Detect which cell encompasses the target text, then output its [x, y] center coordinate. 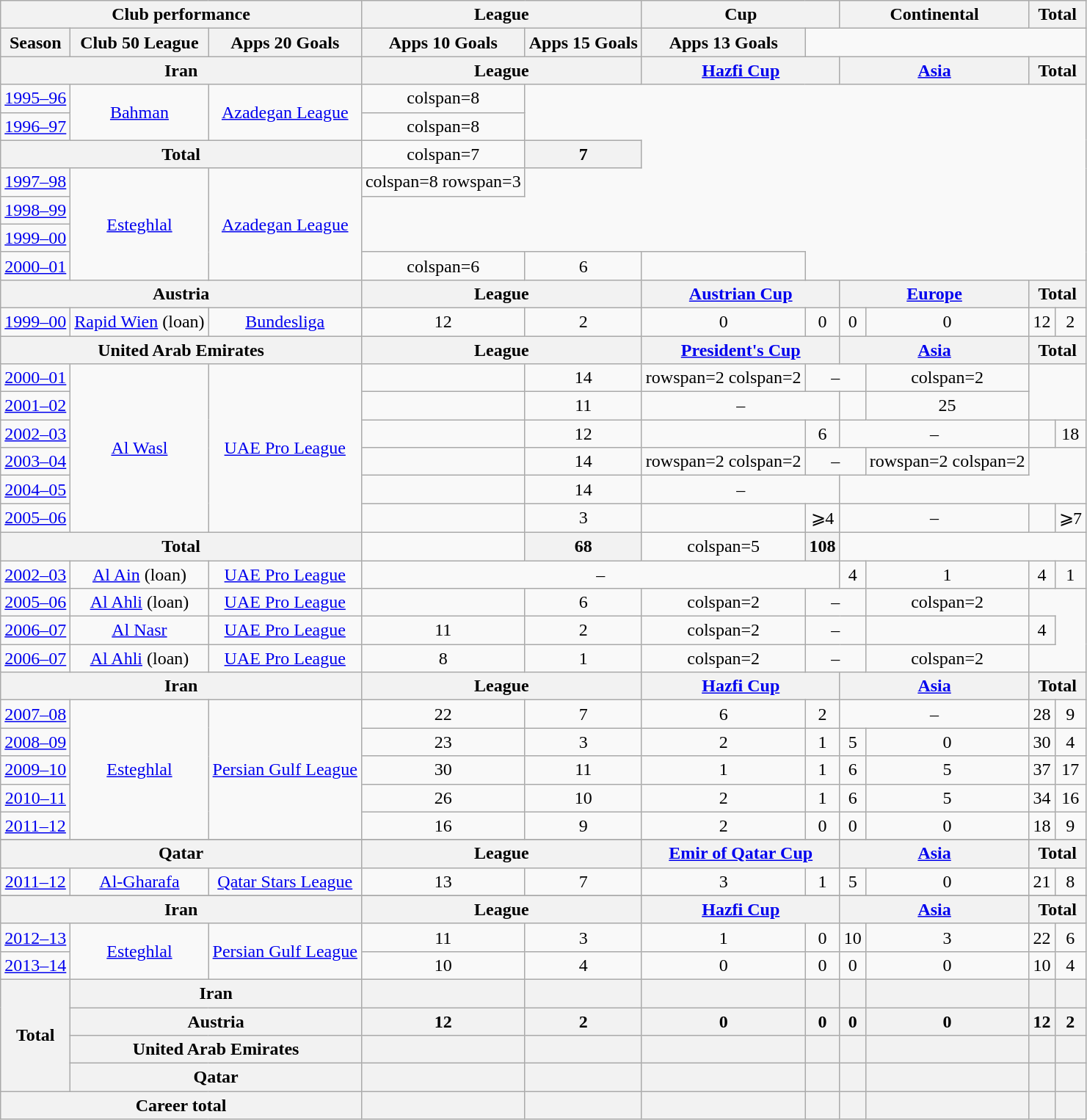
Emir of Qatar Cup [741, 854]
2003–04 [35, 462]
Bundesliga [285, 321]
colspan=5 [724, 546]
21 [1042, 881]
25 [947, 406]
2013–14 [35, 965]
Continental [934, 15]
Al Ain (loan) [139, 575]
2009–10 [35, 770]
108 [822, 546]
Apps 20 Goals [285, 43]
Europe [934, 294]
Rapid Wien (loan) [139, 321]
68 [583, 546]
Al Wasl [139, 448]
President's Cup [741, 350]
Apps 10 Goals [443, 43]
28 [1042, 714]
34 [1042, 798]
1997–98 [35, 182]
26 [443, 798]
2004–05 [35, 490]
Club 50 League [139, 43]
Career total [181, 1105]
⩾4 [822, 518]
1995–96 [35, 98]
colspan=6 [443, 266]
37 [1042, 770]
2012–13 [35, 937]
2010–11 [35, 798]
2008–09 [35, 742]
Apps 13 Goals [724, 43]
Bahman [139, 112]
colspan=7 [443, 154]
1996–97 [35, 126]
Qatar Stars League [285, 881]
17 [1070, 770]
Austrian Cup [741, 294]
Cup [741, 15]
Al-Gharafa [139, 881]
⩾7 [1070, 518]
1998–99 [35, 210]
2007–08 [35, 714]
13 [443, 881]
Season [35, 43]
Al Nasr [139, 630]
Club performance [181, 15]
colspan=8 rowspan=3 [443, 182]
2001–02 [35, 406]
Apps 15 Goals [583, 43]
23 [443, 742]
